For the text-containing cell, return its midpoint in (X, Y) coordinate format. 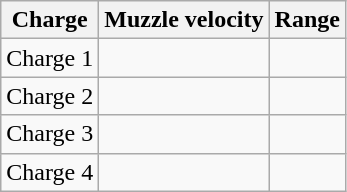
Charge (50, 20)
Charge 1 (50, 58)
Charge 4 (50, 172)
Charge 3 (50, 134)
Charge 2 (50, 96)
Range (307, 20)
Muzzle velocity (184, 20)
